Provide the [X, Y] coordinate of the cell's center where the given text is located.  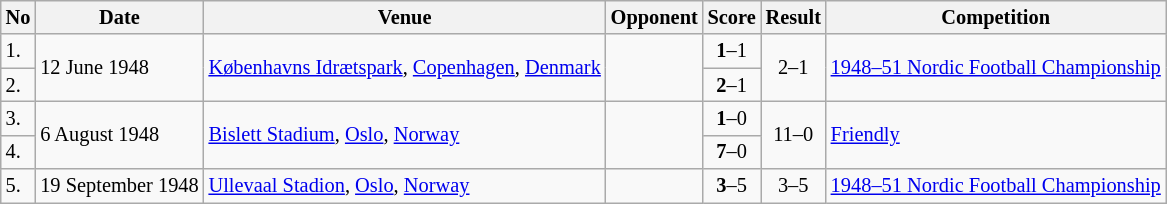
2. [18, 85]
4. [18, 152]
Bislett Stadium, Oslo, Norway [405, 134]
Ullevaal Stadion, Oslo, Norway [405, 186]
12 June 1948 [119, 68]
Competition [996, 17]
Københavns Idrætspark, Copenhagen, Denmark [405, 68]
Date [119, 17]
7–0 [732, 152]
1. [18, 51]
Venue [405, 17]
19 September 1948 [119, 186]
No [18, 17]
5. [18, 186]
Opponent [654, 17]
Score [732, 17]
Result [794, 17]
1–0 [732, 118]
1–1 [732, 51]
6 August 1948 [119, 134]
11–0 [794, 134]
Friendly [996, 134]
3. [18, 118]
